Identify which cell holds the provided text, then report its (x, y) central coordinate. 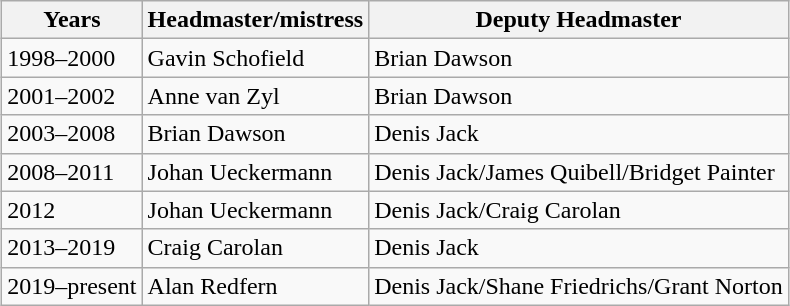
Craig Carolan (256, 248)
Denis Jack/Shane Friedrichs/Grant Norton (579, 286)
Headmaster/mistress (256, 20)
1998–2000 (72, 58)
Gavin Schofield (256, 58)
2008–2011 (72, 172)
2001–2002 (72, 96)
Denis Jack/James Quibell/Bridget Painter (579, 172)
Alan Redfern (256, 286)
2019–present (72, 286)
Deputy Headmaster (579, 20)
Anne van Zyl (256, 96)
2013–2019 (72, 248)
2012 (72, 210)
Years (72, 20)
2003–2008 (72, 134)
Denis Jack/Craig Carolan (579, 210)
